Extract the [X, Y] coordinate from the center of the cell holding the provided text.  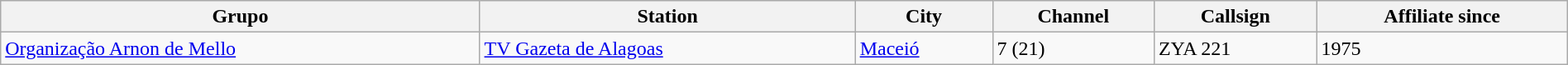
ZYA 221 [1236, 48]
Maceió [924, 48]
7 (21) [1073, 48]
Station [667, 17]
Organização Arnon de Mello [240, 48]
Callsign [1236, 17]
1975 [1442, 48]
City [924, 17]
Affiliate since [1442, 17]
Grupo [240, 17]
Channel [1073, 17]
TV Gazeta de Alagoas [667, 48]
